Provide the [x, y] coordinate of the cell's center where the given text is located.  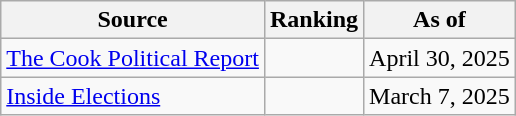
March 7, 2025 [440, 96]
As of [440, 20]
Source [133, 20]
Inside Elections [133, 96]
Ranking [314, 20]
The Cook Political Report [133, 58]
April 30, 2025 [440, 58]
